From the cell containing the given text, extract its center point as [x, y] coordinate. 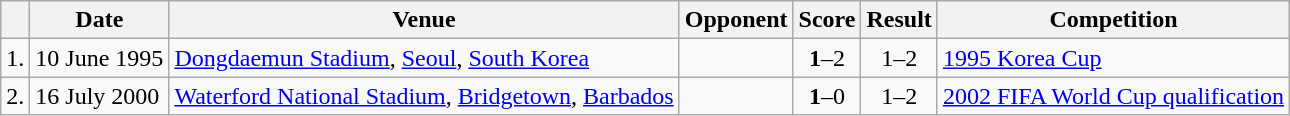
10 June 1995 [100, 58]
1–0 [827, 96]
16 July 2000 [100, 96]
Competition [1113, 20]
2002 FIFA World Cup qualification [1113, 96]
Date [100, 20]
2. [16, 96]
Waterford National Stadium, Bridgetown, Barbados [424, 96]
1995 Korea Cup [1113, 58]
Venue [424, 20]
1. [16, 58]
Result [899, 20]
Dongdaemun Stadium, Seoul, South Korea [424, 58]
Opponent [736, 20]
Score [827, 20]
